Scan for the cell matching the given text and deliver its (X, Y) coordinate at center. 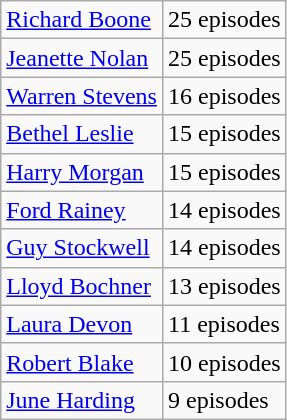
11 episodes (224, 324)
Harry Morgan (82, 172)
16 episodes (224, 96)
Ford Rainey (82, 210)
9 episodes (224, 400)
10 episodes (224, 362)
13 episodes (224, 286)
Warren Stevens (82, 96)
Jeanette Nolan (82, 58)
Guy Stockwell (82, 248)
Lloyd Bochner (82, 286)
June Harding (82, 400)
Richard Boone (82, 20)
Bethel Leslie (82, 134)
Laura Devon (82, 324)
Robert Blake (82, 362)
